Search for the cell housing the specified text and yield its (x, y) center coordinate. 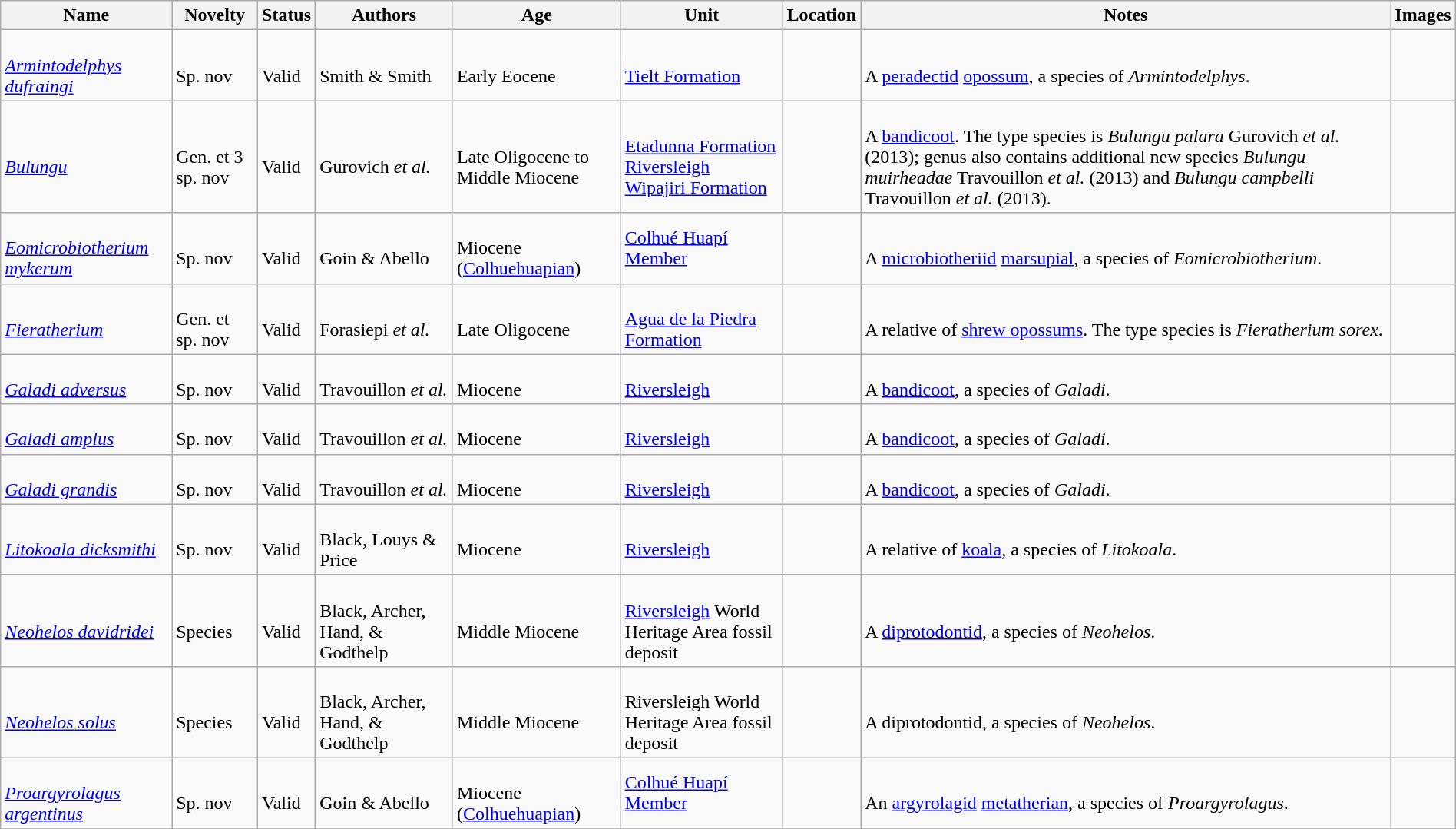
Bulungu (86, 157)
Images (1423, 15)
An argyrolagid metatherian, a species of Proargyrolagus. (1126, 793)
Armintodelphys dufraingi (86, 65)
Tielt Formation (702, 65)
Galadi adversus (86, 380)
Neohelos solus (86, 711)
Smith & Smith (384, 65)
Late Oligocene (536, 319)
A relative of shrew opossums. The type species is Fieratherium sorex. (1126, 319)
Notes (1126, 15)
A peradectid opossum, a species of Armintodelphys. (1126, 65)
Unit (702, 15)
Authors (384, 15)
A relative of koala, a species of Litokoala. (1126, 539)
Location (822, 15)
Early Eocene (536, 65)
Fieratherium (86, 319)
Neohelos davidridei (86, 621)
Gurovich et al. (384, 157)
Etadunna Formation Riversleigh Wipajiri Formation (702, 157)
Status (287, 15)
Gen. et sp. nov (215, 319)
Age (536, 15)
Name (86, 15)
Late Oligocene to Middle Miocene (536, 157)
Eomicrobiotherium mykerum (86, 248)
Galadi grandis (86, 479)
Novelty (215, 15)
Galadi amplus (86, 429)
Gen. et 3 sp. nov (215, 157)
Litokoala dicksmithi (86, 539)
Forasiepi et al. (384, 319)
Agua de la Piedra Formation (702, 319)
A microbiotheriid marsupial, a species of Eomicrobiotherium. (1126, 248)
Black, Louys & Price (384, 539)
Proargyrolagus argentinus (86, 793)
